Capture the cell that displays the provided text and extract its [X, Y] central coordinate. 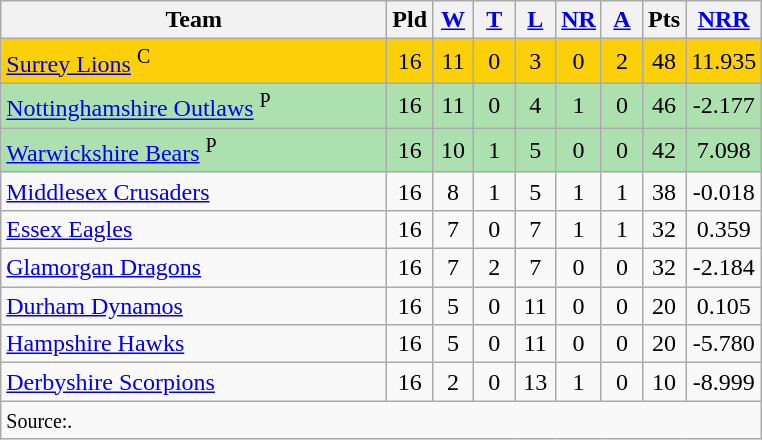
46 [664, 106]
13 [536, 382]
Pts [664, 20]
0.105 [724, 306]
-2.177 [724, 106]
42 [664, 150]
Hampshire Hawks [194, 344]
0.359 [724, 230]
Nottinghamshire Outlaws P [194, 106]
Team [194, 20]
Source:. [382, 420]
-0.018 [724, 191]
7.098 [724, 150]
NRR [724, 20]
-2.184 [724, 268]
Surrey Lions C [194, 62]
8 [454, 191]
NR [579, 20]
Middlesex Crusaders [194, 191]
A [622, 20]
-5.780 [724, 344]
T [494, 20]
Pld [410, 20]
Glamorgan Dragons [194, 268]
3 [536, 62]
38 [664, 191]
Warwickshire Bears P [194, 150]
48 [664, 62]
11.935 [724, 62]
-8.999 [724, 382]
4 [536, 106]
L [536, 20]
Derbyshire Scorpions [194, 382]
W [454, 20]
Essex Eagles [194, 230]
Durham Dynamos [194, 306]
